Scan for the cell matching the given text and deliver its (X, Y) coordinate at center. 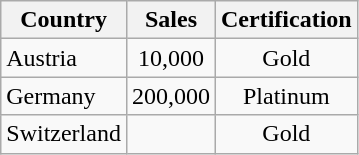
Germany (64, 96)
Austria (64, 58)
200,000 (170, 96)
Sales (170, 20)
Certification (287, 20)
Switzerland (64, 134)
Platinum (287, 96)
Country (64, 20)
10,000 (170, 58)
